Scan for the cell matching the given text and deliver its [X, Y] coordinate at center. 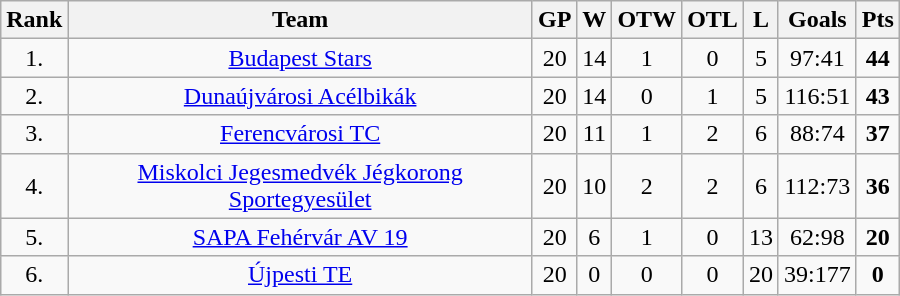
4. [34, 186]
5. [34, 237]
11 [594, 134]
OTW [647, 20]
Rank [34, 20]
L [760, 20]
43 [878, 96]
Pts [878, 20]
1. [34, 58]
36 [878, 186]
3. [34, 134]
Miskolci Jegesmedvék Jégkorong Sportegyesület [300, 186]
Ferencvárosi TC [300, 134]
112:73 [817, 186]
SAPA Fehérvár AV 19 [300, 237]
37 [878, 134]
97:41 [817, 58]
GP [554, 20]
Dunaújvárosi Acélbikák [300, 96]
13 [760, 237]
Budapest Stars [300, 58]
10 [594, 186]
Team [300, 20]
6. [34, 275]
88:74 [817, 134]
116:51 [817, 96]
2. [34, 96]
Goals [817, 20]
Újpesti TE [300, 275]
62:98 [817, 237]
39:177 [817, 275]
OTL [713, 20]
W [594, 20]
44 [878, 58]
